Provide the (x, y) coordinate of the cell's center where the given text is located.  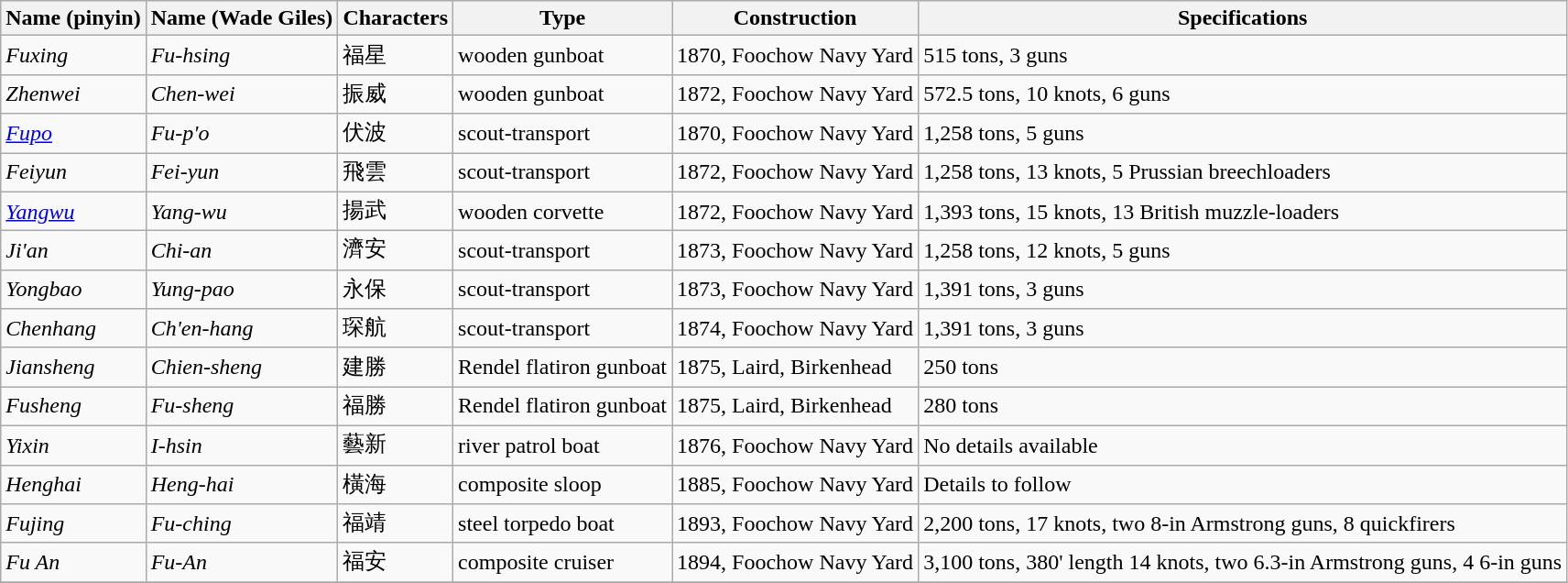
伏波 (396, 134)
Details to follow (1243, 484)
建勝 (396, 367)
composite cruiser (562, 563)
Fu An (73, 563)
福星 (396, 55)
Yang-wu (242, 211)
250 tons (1243, 367)
永保 (396, 290)
1874, Foochow Navy Yard (795, 328)
Specifications (1243, 18)
Fu-hsing (242, 55)
1,258 tons, 13 knots, 5 Prussian breechloaders (1243, 172)
1893, Foochow Navy Yard (795, 524)
飛雲 (396, 172)
琛航 (396, 328)
Fu-p'o (242, 134)
Heng-hai (242, 484)
Fusheng (73, 407)
Fujing (73, 524)
Chi-an (242, 251)
福勝 (396, 407)
No details available (1243, 445)
福安 (396, 563)
Chenhang (73, 328)
振威 (396, 93)
Chien-sheng (242, 367)
Type (562, 18)
福靖 (396, 524)
Fei-yun (242, 172)
Fupo (73, 134)
515 tons, 3 guns (1243, 55)
濟安 (396, 251)
composite sloop (562, 484)
橫海 (396, 484)
Yung-pao (242, 290)
Name (Wade Giles) (242, 18)
1,258 tons, 5 guns (1243, 134)
Fuxing (73, 55)
Fu-sheng (242, 407)
Jiansheng (73, 367)
Feiyun (73, 172)
Yongbao (73, 290)
1885, Foochow Navy Yard (795, 484)
藝新 (396, 445)
Chen-wei (242, 93)
steel torpedo boat (562, 524)
1894, Foochow Navy Yard (795, 563)
Fu-ching (242, 524)
1876, Foochow Navy Yard (795, 445)
1,393 tons, 15 knots, 13 British muzzle-loaders (1243, 211)
Zhenwei (73, 93)
2,200 tons, 17 knots, two 8-in Armstrong guns, 8 quickfirers (1243, 524)
3,100 tons, 380' length 14 knots, two 6.3-in Armstrong guns, 4 6-in guns (1243, 563)
river patrol boat (562, 445)
Yixin (73, 445)
I-hsin (242, 445)
揚武 (396, 211)
wooden corvette (562, 211)
280 tons (1243, 407)
Name (pinyin) (73, 18)
Ji'an (73, 251)
Construction (795, 18)
Yangwu (73, 211)
Henghai (73, 484)
Ch'en-hang (242, 328)
1,258 tons, 12 knots, 5 guns (1243, 251)
Fu-An (242, 563)
572.5 tons, 10 knots, 6 guns (1243, 93)
Characters (396, 18)
